Provide the (X, Y) coordinate of the cell's center where the given text is located.  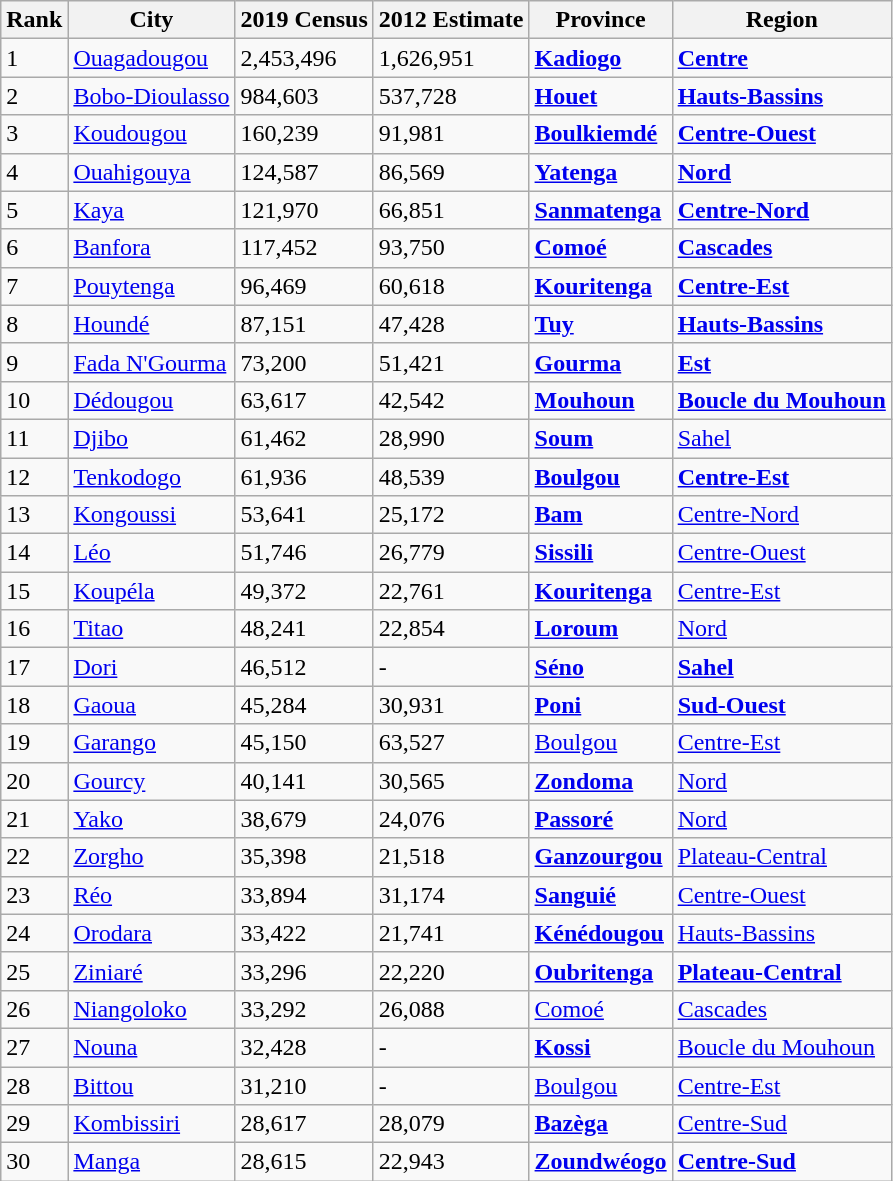
4 (34, 172)
Poni (600, 705)
Zoundwéogo (600, 1162)
Ziniaré (152, 971)
22,761 (451, 591)
93,750 (451, 248)
Kadiogo (600, 58)
Kaya (152, 210)
Banfora (152, 248)
35,398 (304, 857)
Fada N'Gourma (152, 362)
117,452 (304, 248)
46,512 (304, 667)
28 (34, 1085)
Djibo (152, 438)
13 (34, 515)
121,970 (304, 210)
63,617 (304, 400)
22 (34, 857)
Boulkiemdé (600, 134)
2019 Census (304, 20)
51,421 (451, 362)
21 (34, 819)
30,931 (451, 705)
Dédougou (152, 400)
28,617 (304, 1124)
21,518 (451, 857)
22,854 (451, 629)
42,542 (451, 400)
Est (782, 362)
8 (34, 324)
Zondoma (600, 781)
91,981 (451, 134)
45,284 (304, 705)
61,936 (304, 477)
3 (34, 134)
87,151 (304, 324)
Oubritenga (600, 971)
Centre (782, 58)
28,079 (451, 1124)
15 (34, 591)
22,220 (451, 971)
27 (34, 1047)
96,469 (304, 286)
Garango (152, 743)
2012 Estimate (451, 20)
Sanguié (600, 895)
53,641 (304, 515)
33,296 (304, 971)
33,422 (304, 933)
Kénédougou (600, 933)
51,746 (304, 553)
Orodara (152, 933)
124,587 (304, 172)
City (152, 20)
Province (600, 20)
Yako (152, 819)
26,088 (451, 1009)
25 (34, 971)
Titao (152, 629)
160,239 (304, 134)
Mouhoun (600, 400)
61,462 (304, 438)
Bittou (152, 1085)
Gourma (600, 362)
86,569 (451, 172)
Séno (600, 667)
10 (34, 400)
24 (34, 933)
7 (34, 286)
1 (34, 58)
Bobo-Dioulasso (152, 96)
Kombissiri (152, 1124)
14 (34, 553)
2 (34, 96)
Houet (600, 96)
Passoré (600, 819)
48,539 (451, 477)
45,150 (304, 743)
Sanmatenga (600, 210)
38,679 (304, 819)
63,527 (451, 743)
Bazèga (600, 1124)
Kossi (600, 1047)
19 (34, 743)
5 (34, 210)
23 (34, 895)
Ouagadougou (152, 58)
30,565 (451, 781)
Sissili (600, 553)
21,741 (451, 933)
16 (34, 629)
Tuy (600, 324)
2,453,496 (304, 58)
26 (34, 1009)
Réo (152, 895)
31,174 (451, 895)
17 (34, 667)
Léo (152, 553)
Niangoloko (152, 1009)
Rank (34, 20)
Soum (600, 438)
25,172 (451, 515)
Ganzourgou (600, 857)
Sud-Ouest (782, 705)
Pouytenga (152, 286)
Ouahigouya (152, 172)
Houndé (152, 324)
Dori (152, 667)
Loroum (600, 629)
33,292 (304, 1009)
984,603 (304, 96)
Nouna (152, 1047)
Gourcy (152, 781)
9 (34, 362)
6 (34, 248)
28,615 (304, 1162)
Koudougou (152, 134)
1,626,951 (451, 58)
20 (34, 781)
Manga (152, 1162)
537,728 (451, 96)
Bam (600, 515)
32,428 (304, 1047)
28,990 (451, 438)
Tenkodogo (152, 477)
48,241 (304, 629)
26,779 (451, 553)
30 (34, 1162)
73,200 (304, 362)
24,076 (451, 819)
49,372 (304, 591)
Region (782, 20)
Zorgho (152, 857)
12 (34, 477)
18 (34, 705)
66,851 (451, 210)
29 (34, 1124)
Gaoua (152, 705)
Kongoussi (152, 515)
Koupéla (152, 591)
40,141 (304, 781)
11 (34, 438)
22,943 (451, 1162)
33,894 (304, 895)
47,428 (451, 324)
60,618 (451, 286)
Yatenga (600, 172)
31,210 (304, 1085)
